Search for the cell housing the specified text and yield its (x, y) center coordinate. 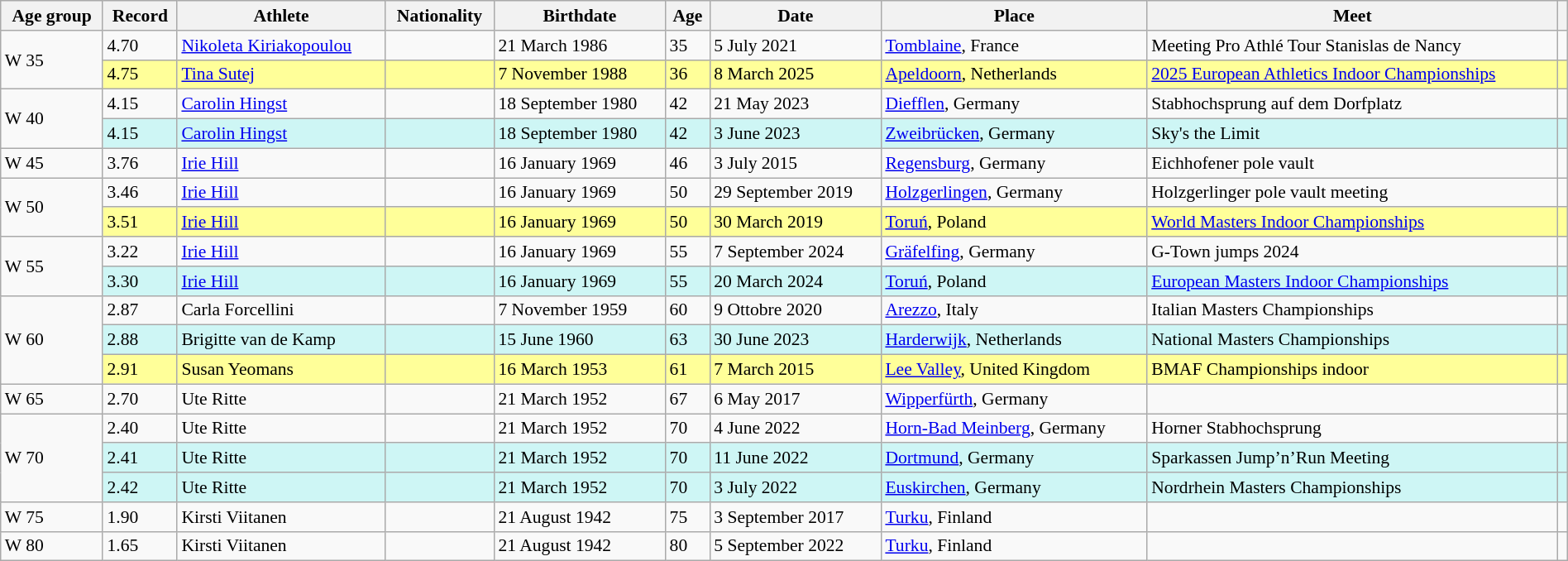
2.40 (140, 429)
16 March 1953 (579, 370)
Dortmund, Germany (1014, 458)
Sky's the Limit (1352, 134)
W 50 (52, 207)
W 80 (52, 546)
4.75 (140, 74)
5 September 2022 (796, 546)
3.51 (140, 223)
8 March 2025 (796, 74)
Tomblaine, France (1014, 46)
4 June 2022 (796, 429)
Arezzo, Italy (1014, 310)
W 75 (52, 517)
Birthdate (579, 16)
Place (1014, 16)
7 November 1959 (579, 310)
15 June 1960 (579, 340)
Sparkassen Jump’n’Run Meeting (1352, 458)
2.70 (140, 399)
Apeldoorn, Netherlands (1014, 74)
11 June 2022 (796, 458)
3.30 (140, 281)
Holzgerlingen, Germany (1014, 193)
Horn-Bad Meinberg, Germany (1014, 429)
Zweibrücken, Germany (1014, 134)
Holzgerlinger pole vault meeting (1352, 193)
Tina Sutej (281, 74)
2.41 (140, 458)
2025 European Athletics Indoor Championships (1352, 74)
29 September 2019 (796, 193)
Age group (52, 16)
Age (688, 16)
Italian Masters Championships (1352, 310)
W 70 (52, 458)
61 (688, 370)
W 55 (52, 266)
Nordrhein Masters Championships (1352, 487)
2.88 (140, 340)
BMAF Championships indoor (1352, 370)
Horner Stabhochsprung (1352, 429)
Nikoleta Kiriakopoulou (281, 46)
3 July 2015 (796, 163)
Harderwijk, Netherlands (1014, 340)
G-Town jumps 2024 (1352, 252)
60 (688, 310)
Regensburg, Germany (1014, 163)
6 May 2017 (796, 399)
4.70 (140, 46)
2.87 (140, 310)
2.42 (140, 487)
W 60 (52, 339)
Brigitte van de Kamp (281, 340)
67 (688, 399)
5 July 2021 (796, 46)
80 (688, 546)
Meet (1352, 16)
7 March 2015 (796, 370)
Record (140, 16)
Susan Yeomans (281, 370)
Stabhochsprung auf dem Dorfplatz (1352, 104)
30 June 2023 (796, 340)
3 July 2022 (796, 487)
Gräfelfing, Germany (1014, 252)
Wipperfürth, Germany (1014, 399)
Lee Valley, United Kingdom (1014, 370)
European Masters Indoor Championships (1352, 281)
National Masters Championships (1352, 340)
3 September 2017 (796, 517)
75 (688, 517)
Carla Forcellini (281, 310)
W 35 (52, 60)
46 (688, 163)
21 May 2023 (796, 104)
9 Ottobre 2020 (796, 310)
W 65 (52, 399)
7 November 1988 (579, 74)
Meeting Pro Athlé Tour Stanislas de Nancy (1352, 46)
Euskirchen, Germany (1014, 487)
Eichhofener pole vault (1352, 163)
36 (688, 74)
2.91 (140, 370)
3.22 (140, 252)
Date (796, 16)
3 June 2023 (796, 134)
W 40 (52, 119)
Nationality (440, 16)
1.90 (140, 517)
World Masters Indoor Championships (1352, 223)
Athlete (281, 16)
W 45 (52, 163)
Diefflen, Germany (1014, 104)
35 (688, 46)
21 March 1986 (579, 46)
1.65 (140, 546)
3.46 (140, 193)
7 September 2024 (796, 252)
63 (688, 340)
3.76 (140, 163)
30 March 2019 (796, 223)
20 March 2024 (796, 281)
